Return the (x, y) coordinate for the center point of the cell that contains the specified text.  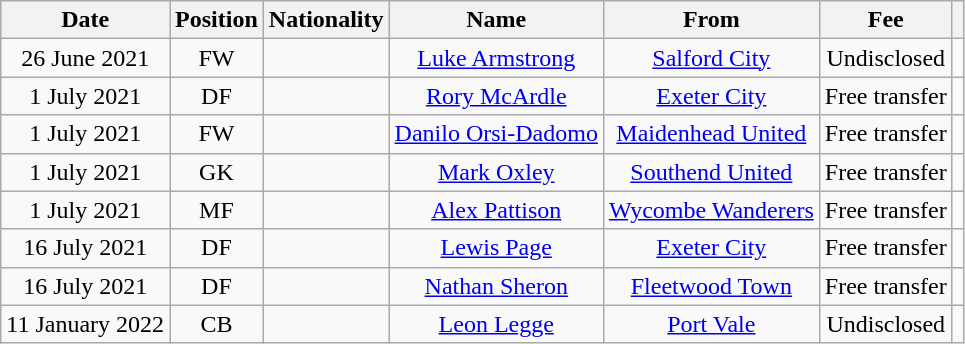
Name (496, 20)
Mark Oxley (496, 172)
Danilo Orsi-Dadomo (496, 134)
Southend United (711, 172)
Fee (886, 20)
Nathan Sheron (496, 286)
Port Vale (711, 324)
Fleetwood Town (711, 286)
Leon Legge (496, 324)
Wycombe Wanderers (711, 210)
Position (217, 20)
Luke Armstrong (496, 58)
26 June 2021 (86, 58)
Date (86, 20)
From (711, 20)
Rory McArdle (496, 96)
11 January 2022 (86, 324)
Alex Pattison (496, 210)
MF (217, 210)
CB (217, 324)
Lewis Page (496, 248)
Nationality (326, 20)
GK (217, 172)
Salford City (711, 58)
Maidenhead United (711, 134)
